Find where the given text appears and provide that cell's center as [x, y] coordinate. 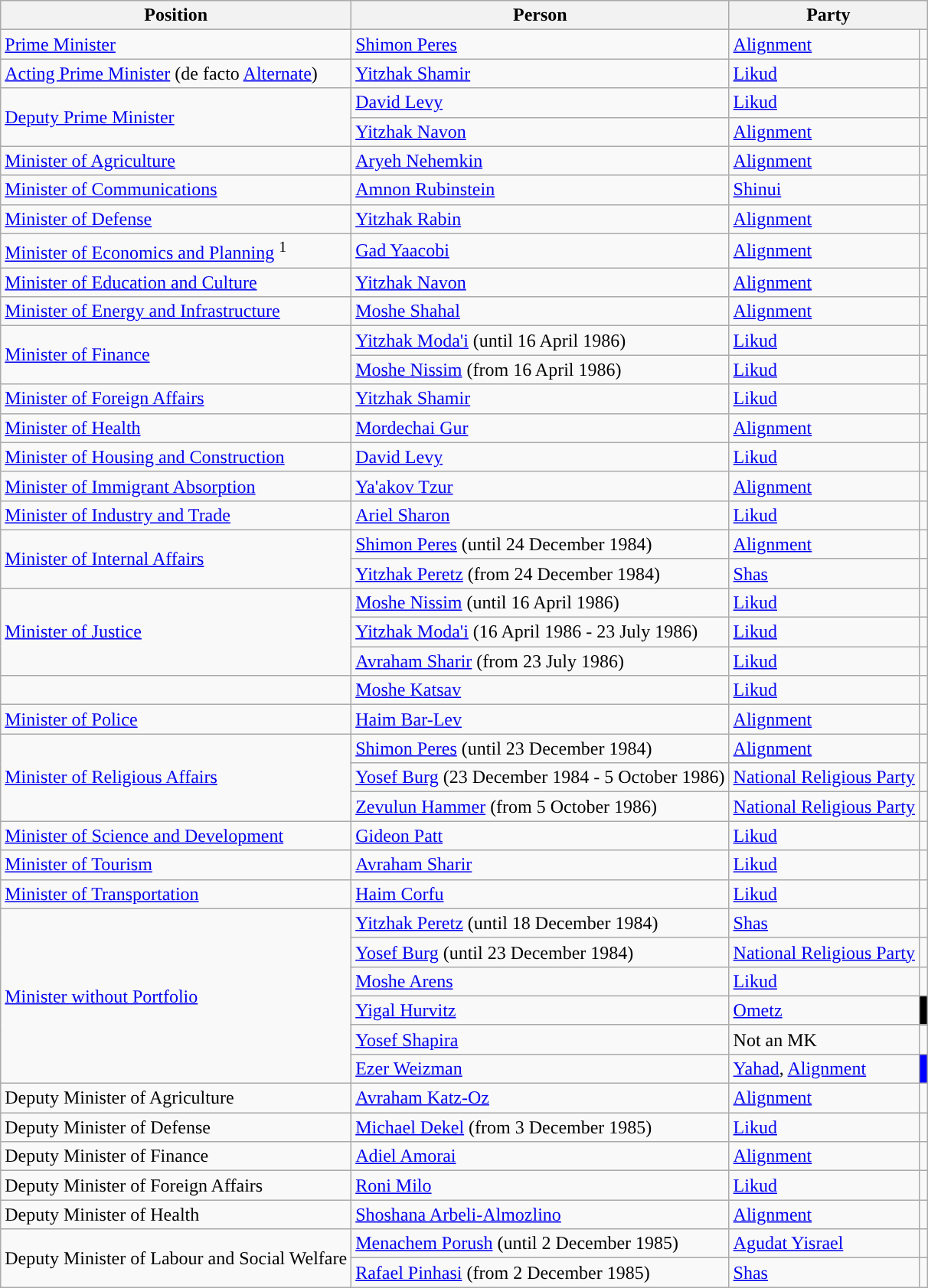
Ya'akov Tzur [541, 486]
Acting Prime Minister (de facto Alternate) [176, 73]
Minister of Housing and Construction [176, 457]
Minister of Defense [176, 219]
Zevulun Hammer (from 5 October 1986) [541, 807]
Yitzhak Peretz (until 18 December 1984) [541, 923]
Yitzhak Rabin [541, 219]
Michael Dekel (from 3 December 1985) [541, 1127]
Minister of Agriculture [176, 161]
Minister of Finance [176, 355]
Ometz [824, 1010]
Minister of Immigrant Absorption [176, 486]
Gideon Patt [541, 836]
Avraham Sharir [541, 865]
Deputy Prime Minister [176, 117]
Yitzhak Moda'i (until 16 April 1986) [541, 341]
Shimon Peres [541, 44]
Minister of Transportation [176, 894]
Adiel Amorai [541, 1156]
Moshe Katsav [541, 690]
Position [176, 15]
Minister of Police [176, 719]
Minister of Education and Culture [176, 282]
Minister of Religious Affairs [176, 778]
Minister of Health [176, 428]
Person [541, 15]
Minister of Science and Development [176, 836]
Agudat Yisrael [824, 1244]
Yitzhak Moda'i (16 April 1986 - 23 July 1986) [541, 632]
Roni Milo [541, 1185]
Minister of Justice [176, 631]
Minister of Energy and Infrastructure [176, 311]
Moshe Arens [541, 981]
Moshe Shahal [541, 311]
Menachem Porush (until 2 December 1985) [541, 1244]
Avraham Katz-Oz [541, 1098]
Minister of Internal Affairs [176, 559]
Minister of Tourism [176, 865]
Ezer Weizman [541, 1068]
Deputy Minister of Finance [176, 1156]
Mordechai Gur [541, 428]
Shoshana Arbeli-Almozlino [541, 1215]
Yosef Shapira [541, 1039]
Minister of Foreign Affairs [176, 399]
Deputy Minister of Foreign Affairs [176, 1185]
Yosef Burg (23 December 1984 - 5 October 1986) [541, 778]
Deputy Minister of Labour and Social Welfare [176, 1258]
Aryeh Nehemkin [541, 161]
Deputy Minister of Defense [176, 1127]
Minister of Industry and Trade [176, 515]
Prime Minister [176, 44]
Yitzhak Peretz (from 24 December 1984) [541, 573]
Yahad, Alignment [824, 1068]
Shimon Peres (until 23 December 1984) [541, 748]
Moshe Nissim (until 16 April 1986) [541, 602]
Deputy Minister of Agriculture [176, 1098]
Party [828, 15]
Haim Corfu [541, 894]
Gad Yaacobi [541, 251]
Minister of Economics and Planning 1 [176, 251]
Rafael Pinhasi (from 2 December 1985) [541, 1273]
Ariel Sharon [541, 515]
Shinui [824, 190]
Minister of Communications [176, 190]
Yigal Hurvitz [541, 1010]
Moshe Nissim (from 16 April 1986) [541, 370]
Minister without Portfolio [176, 996]
Not an MK [824, 1039]
Avraham Sharir (from 23 July 1986) [541, 661]
Deputy Minister of Health [176, 1215]
Amnon Rubinstein [541, 190]
Haim Bar-Lev [541, 719]
Shimon Peres (until 24 December 1984) [541, 544]
Yosef Burg (until 23 December 1984) [541, 952]
